Find where the given text appears and provide that cell's center as (X, Y) coordinate. 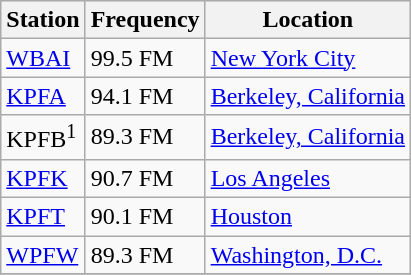
Station (43, 20)
Houston (308, 217)
KPFK (43, 178)
99.5 FM (145, 58)
90.1 FM (145, 217)
Los Angeles (308, 178)
WBAI (43, 58)
94.1 FM (145, 96)
KPFT (43, 217)
KPFB1 (43, 138)
New York City (308, 58)
Location (308, 20)
KPFA (43, 96)
Frequency (145, 20)
WPFW (43, 255)
90.7 FM (145, 178)
Washington, D.C. (308, 255)
